Scan for the cell matching the given text and deliver its [X, Y] coordinate at center. 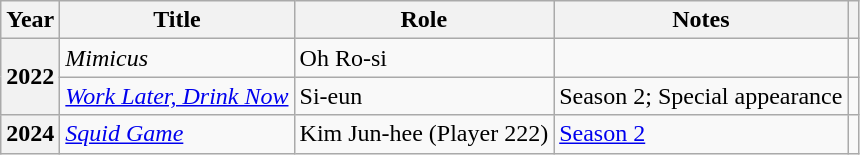
Notes [701, 20]
Role [424, 20]
2022 [30, 77]
Title [177, 20]
2024 [30, 134]
Squid Game [177, 134]
Season 2; Special appearance [701, 96]
Oh Ro-si [424, 58]
Year [30, 20]
Mimicus [177, 58]
Kim Jun-hee (Player 222) [424, 134]
Season 2 [701, 134]
Si-eun [424, 96]
Work Later, Drink Now [177, 96]
